Determine the (X, Y) coordinate at the center of the cell enclosing the given text.  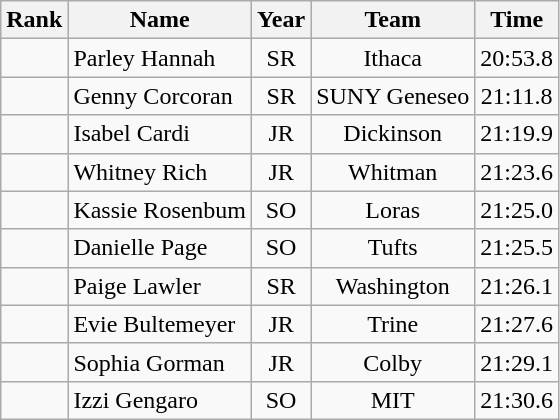
Kassie Rosenbum (160, 210)
Sophia Gorman (160, 362)
Genny Corcoran (160, 96)
Colby (393, 362)
Trine (393, 324)
Danielle Page (160, 248)
21:19.9 (517, 134)
Evie Bultemeyer (160, 324)
Isabel Cardi (160, 134)
Tufts (393, 248)
Time (517, 20)
Name (160, 20)
Washington (393, 286)
Loras (393, 210)
Ithaca (393, 58)
Whitney Rich (160, 172)
Year (282, 20)
Whitman (393, 172)
21:30.6 (517, 400)
21:23.6 (517, 172)
20:53.8 (517, 58)
21:25.0 (517, 210)
Rank (34, 20)
Paige Lawler (160, 286)
21:27.6 (517, 324)
21:26.1 (517, 286)
Dickinson (393, 134)
21:29.1 (517, 362)
21:11.8 (517, 96)
Parley Hannah (160, 58)
21:25.5 (517, 248)
SUNY Geneseo (393, 96)
Izzi Gengaro (160, 400)
MIT (393, 400)
Team (393, 20)
